From the cell containing the given text, extract its center point as [X, Y] coordinate. 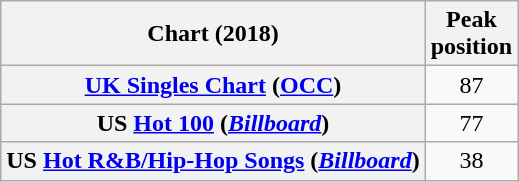
US Hot 100 (Billboard) [213, 123]
Chart (2018) [213, 34]
Peakposition [471, 34]
77 [471, 123]
87 [471, 85]
UK Singles Chart (OCC) [213, 85]
US Hot R&B/Hip-Hop Songs (Billboard) [213, 161]
38 [471, 161]
